Determine the (X, Y) coordinate at the center of the cell enclosing the given text.  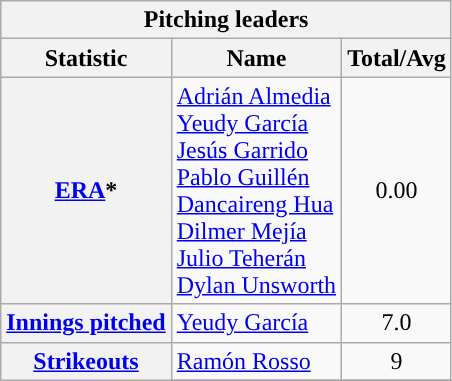
7.0 (397, 323)
Total/Avg (397, 58)
Name (256, 58)
Strikeouts (86, 361)
Pitching leaders (226, 20)
Statistic (86, 58)
Ramón Rosso (256, 361)
0.00 (397, 190)
Adrián Almedia Yeudy García Jesús Garrido Pablo Guillén Dancaireng Hua Dilmer Mejía Julio Teherán Dylan Unsworth (256, 190)
9 (397, 361)
ERA* (86, 190)
Yeudy García (256, 323)
Innings pitched (86, 323)
